From the cell containing the given text, extract its center point as (x, y) coordinate. 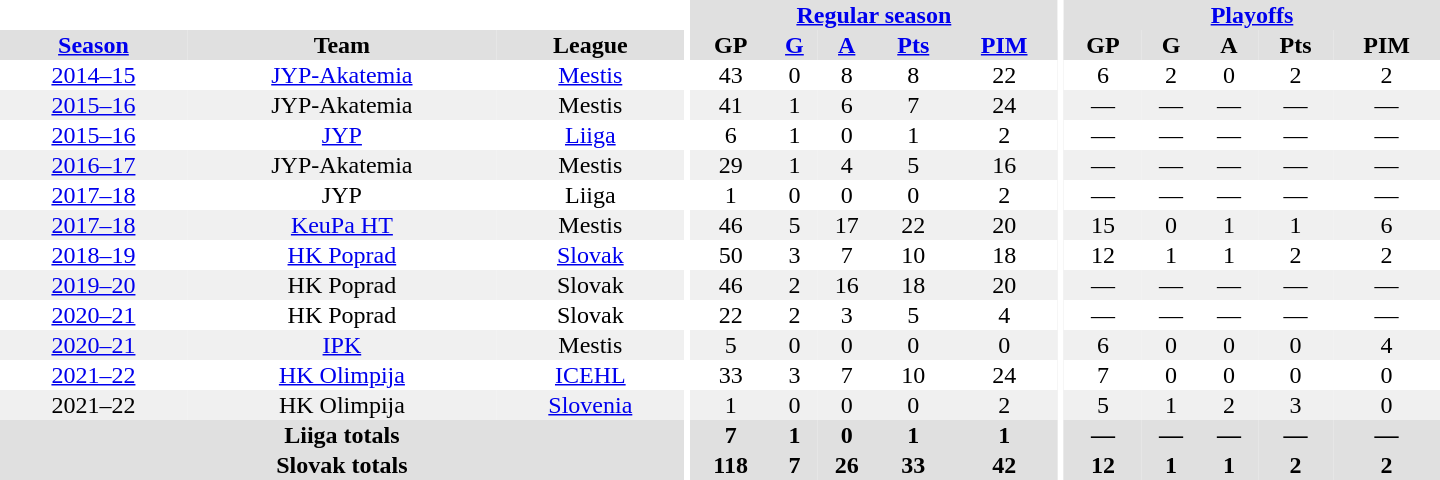
League (590, 45)
ICEHL (590, 375)
41 (730, 105)
Regular season (874, 15)
Slovenia (590, 405)
29 (730, 165)
Playoffs (1252, 15)
17 (847, 225)
2016–17 (94, 165)
IPK (342, 345)
2018–19 (94, 255)
50 (730, 255)
Liiga totals (342, 435)
Team (342, 45)
Slovak totals (342, 465)
Season (94, 45)
15 (1103, 225)
KeuPa HT (342, 225)
2019–20 (94, 285)
26 (847, 465)
118 (730, 465)
42 (1004, 465)
43 (730, 75)
2014–15 (94, 75)
